Locate the cell with the specified text and output its [X, Y] center coordinate. 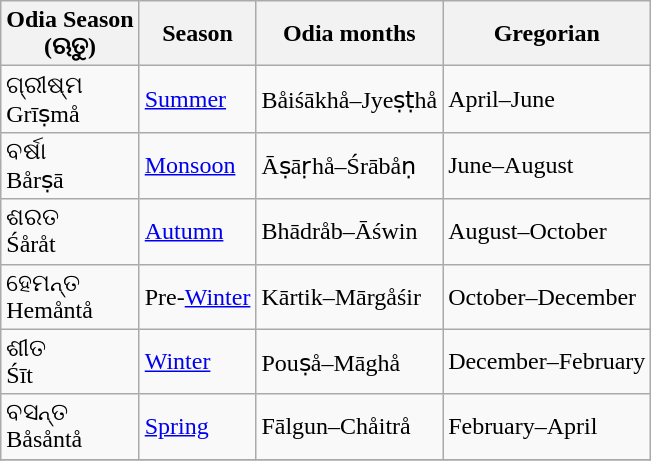
Season [198, 34]
February–April [547, 426]
ହେମନ୍ତHemåntå [70, 296]
ବର୍ଷାBårṣā [70, 166]
Pouṣå–Māghå [350, 362]
June–August [547, 166]
August–October [547, 232]
April–June [547, 100]
Odia Season(ଋତୁ) [70, 34]
Spring [198, 426]
ବସନ୍ତBåsåntå [70, 426]
ଶୀତŚīt [70, 362]
Odia months [350, 34]
Kārtik–Mārgåśir [350, 296]
December–February [547, 362]
ଶରତŚåråt [70, 232]
Båiśākhå–Jyeṣṭhå [350, 100]
Bhādråb–Āświn [350, 232]
Summer [198, 100]
Pre-Winter [198, 296]
ଗ୍ରୀଷ୍ମGrīṣmå [70, 100]
Winter [198, 362]
Āṣāṛhå–Śrābåṇ [350, 166]
Gregorian [547, 34]
Fālgun–Chåitrå [350, 426]
Autumn [198, 232]
Monsoon [198, 166]
October–December [547, 296]
